Extract the (x, y) coordinate from the center of the cell holding the provided text.  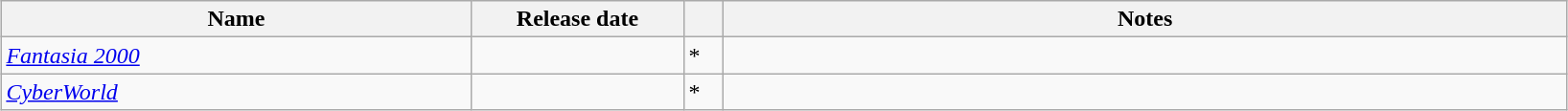
Notes (1144, 19)
Fantasia 2000 (236, 55)
Release date (577, 19)
CyberWorld (236, 92)
Name (236, 19)
